Search for the cell housing the specified text and yield its (x, y) center coordinate. 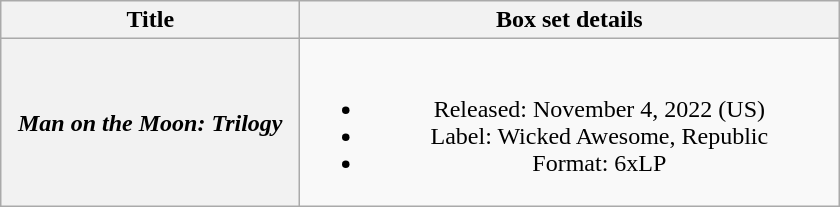
Box set details (570, 20)
Man on the Moon: Trilogy (150, 122)
Released: November 4, 2022 (US)Label: Wicked Awesome, RepublicFormat: 6xLP (570, 122)
Title (150, 20)
